Provide the (X, Y) coordinate of the cell's center where the given text is located.  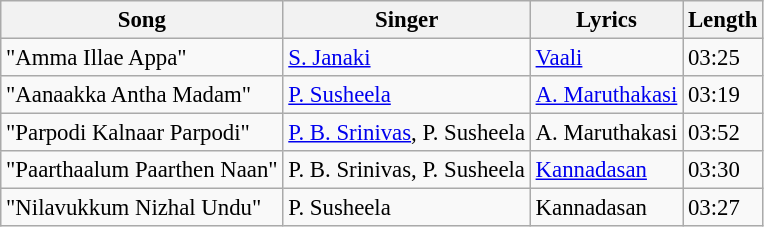
"Aanaakka Antha Madam" (142, 95)
03:30 (723, 170)
Lyrics (606, 20)
Song (142, 20)
03:19 (723, 95)
"Paarthaalum Paarthen Naan" (142, 170)
Length (723, 20)
03:25 (723, 58)
"Amma Illae Appa" (142, 58)
03:27 (723, 208)
Singer (406, 20)
Vaali (606, 58)
03:52 (723, 133)
"Nilavukkum Nizhal Undu" (142, 208)
S. Janaki (406, 58)
"Parpodi Kalnaar Parpodi" (142, 133)
